Scan for the cell matching the given text and deliver its (x, y) coordinate at center. 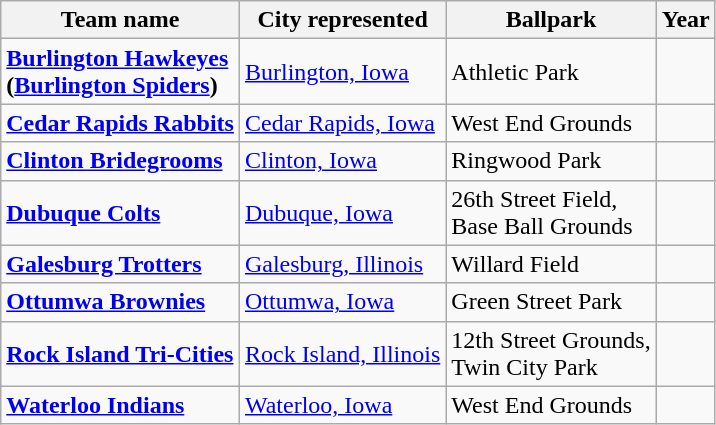
26th Street Field, Base Ball Grounds (551, 212)
Green Street Park (551, 302)
Year (686, 20)
Cedar Rapids, Iowa (342, 123)
Dubuque Colts (120, 212)
Ringwood Park (551, 161)
Rock Island Tri-Cities (120, 354)
City represented (342, 20)
Team name (120, 20)
Willard Field (551, 264)
Ballpark (551, 20)
Waterloo, Iowa (342, 405)
Athletic Park (551, 72)
Ottumwa, Iowa (342, 302)
Clinton Bridegrooms (120, 161)
Burlington Hawkeyes(Burlington Spiders) (120, 72)
Dubuque, Iowa (342, 212)
Rock Island, Illinois (342, 354)
Burlington, Iowa (342, 72)
12th Street Grounds, Twin City Park (551, 354)
Galesburg Trotters (120, 264)
Galesburg, Illinois (342, 264)
Ottumwa Brownies (120, 302)
Cedar Rapids Rabbits (120, 123)
Clinton, Iowa (342, 161)
Waterloo Indians (120, 405)
